Output the (X, Y) coordinate of the center of the cell containing the given text.  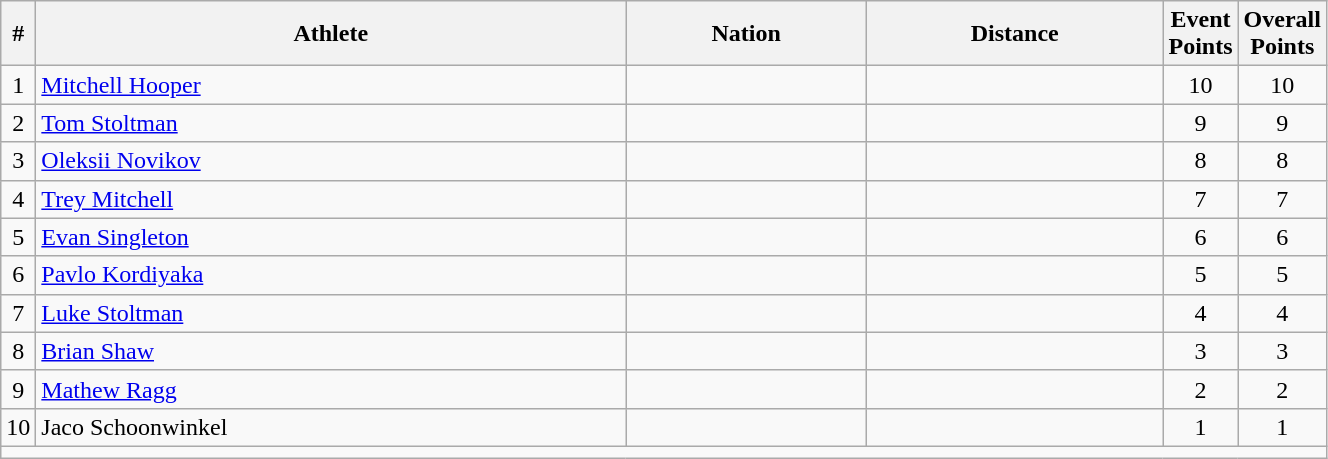
Athlete (331, 34)
Mitchell Hooper (331, 85)
Event Points (1200, 34)
Brian Shaw (331, 351)
Evan Singleton (331, 237)
Mathew Ragg (331, 389)
Oleksii Novikov (331, 161)
Overall Points (1282, 34)
Nation (746, 34)
Jaco Schoonwinkel (331, 427)
# (18, 34)
Luke Stoltman (331, 313)
Distance (1014, 34)
Pavlo Kordiyaka (331, 275)
Trey Mitchell (331, 199)
Tom Stoltman (331, 123)
